Locate the cell with the specified text and output its [X, Y] center coordinate. 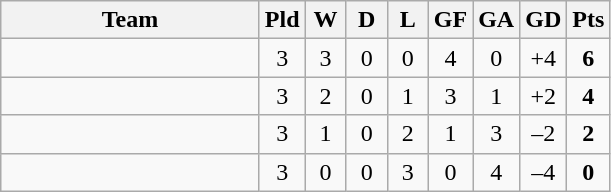
D [366, 20]
–4 [544, 172]
GA [496, 20]
Team [130, 20]
GF [450, 20]
–2 [544, 134]
W [326, 20]
GD [544, 20]
Pld [282, 20]
L [408, 20]
+4 [544, 58]
Pts [588, 20]
6 [588, 58]
+2 [544, 96]
